Provide the (X, Y) coordinate of the cell's center where the given text is located.  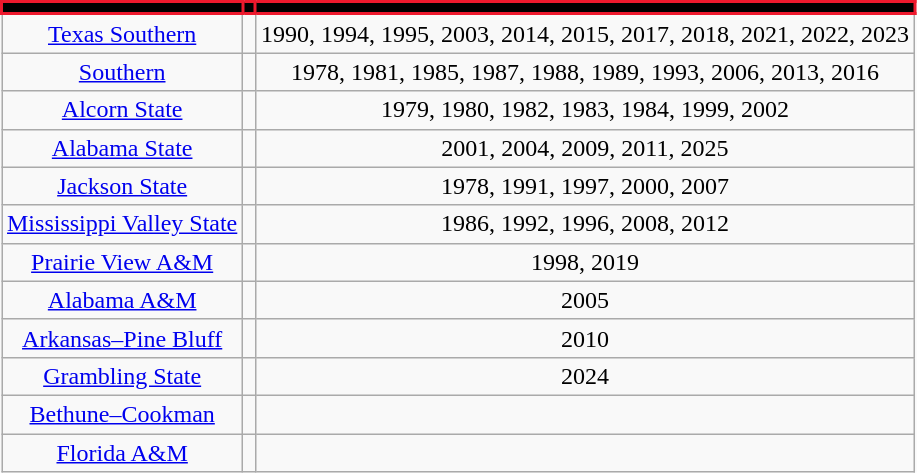
Alcorn State (122, 110)
1990, 1994, 1995, 2003, 2014, 2015, 2017, 2018, 2021, 2022, 2023 (584, 34)
Arkansas–Pine Bluff (122, 338)
Texas Southern (122, 34)
Alabama State (122, 148)
2005 (584, 300)
2010 (584, 338)
1978, 1981, 1985, 1987, 1988, 1989, 1993, 2006, 2013, 2016 (584, 72)
1998, 2019 (584, 262)
Prairie View A&M (122, 262)
2001, 2004, 2009, 2011, 2025 (584, 148)
2024 (584, 376)
Jackson State (122, 186)
1979, 1980, 1982, 1983, 1984, 1999, 2002 (584, 110)
Grambling State (122, 376)
1986, 1992, 1996, 2008, 2012 (584, 224)
Mississippi Valley State (122, 224)
Florida A&M (122, 453)
1978, 1991, 1997, 2000, 2007 (584, 186)
Alabama A&M (122, 300)
Southern (122, 72)
Bethune–Cookman (122, 414)
